Capture the cell that displays the provided text and extract its (x, y) central coordinate. 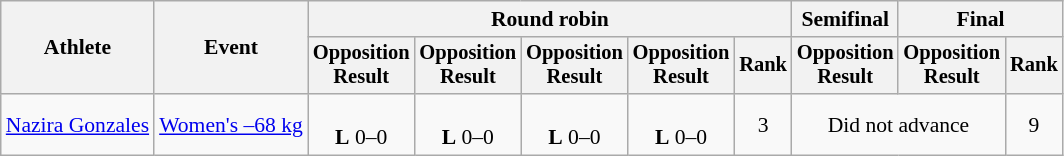
Semifinal (846, 19)
Nazira Gonzales (78, 124)
Event (231, 48)
Athlete (78, 48)
9 (1034, 124)
Round robin (550, 19)
3 (763, 124)
Women's –68 kg (231, 124)
Did not advance (898, 124)
Final (980, 19)
